Scan for the cell matching the given text and deliver its [X, Y] coordinate at center. 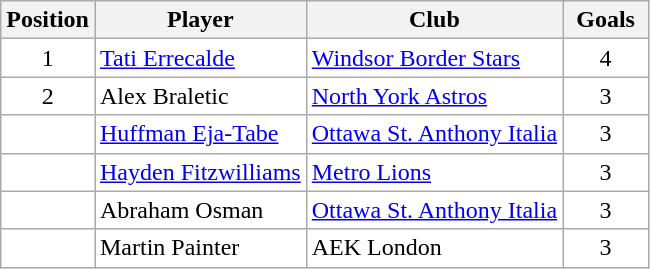
Player [200, 20]
Martin Painter [200, 248]
Huffman Eja-Tabe [200, 134]
1 [48, 58]
Windsor Border Stars [434, 58]
Tati Errecalde [200, 58]
Hayden Fitzwilliams [200, 172]
2 [48, 96]
4 [606, 58]
Goals [606, 20]
Position [48, 20]
Club [434, 20]
Metro Lions [434, 172]
Alex Braletic [200, 96]
North York Astros [434, 96]
Abraham Osman [200, 210]
AEK London [434, 248]
